Search for the cell housing the specified text and yield its [X, Y] center coordinate. 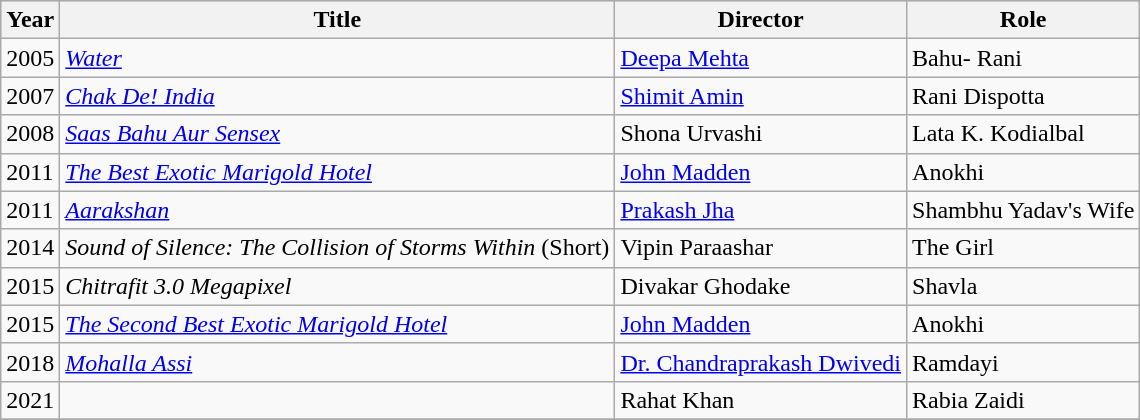
Shambhu Yadav's Wife [1024, 210]
2018 [30, 362]
Rabia Zaidi [1024, 400]
Chak De! India [338, 96]
Rahat Khan [761, 400]
The Second Best Exotic Marigold Hotel [338, 324]
The Best Exotic Marigold Hotel [338, 172]
2008 [30, 134]
2005 [30, 58]
Prakash Jha [761, 210]
Lata K. Kodialbal [1024, 134]
Ramdayi [1024, 362]
Shavla [1024, 286]
Divakar Ghodake [761, 286]
The Girl [1024, 248]
Year [30, 20]
2021 [30, 400]
2014 [30, 248]
Director [761, 20]
Rani Dispotta [1024, 96]
Bahu- Rani [1024, 58]
Mohalla Assi [338, 362]
2007 [30, 96]
Title [338, 20]
Aarakshan [338, 210]
Chitrafit 3.0 Megapixel [338, 286]
Sound of Silence: The Collision of Storms Within (Short) [338, 248]
Role [1024, 20]
Shona Urvashi [761, 134]
Vipin Paraashar [761, 248]
Shimit Amin [761, 96]
Water [338, 58]
Saas Bahu Aur Sensex [338, 134]
Deepa Mehta [761, 58]
Dr. Chandraprakash Dwivedi [761, 362]
